Detect which cell encompasses the target text, then output its (X, Y) center coordinate. 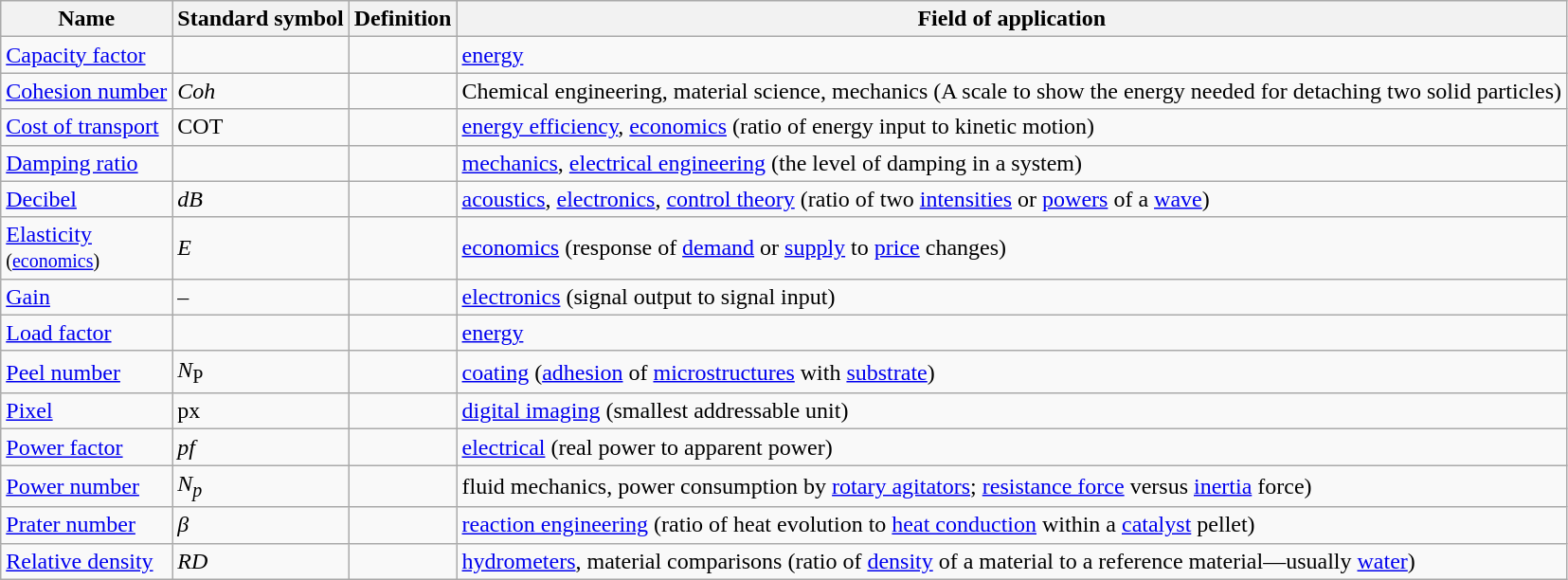
px (261, 411)
pf (261, 447)
dB (261, 199)
Chemical engineering, material science, mechanics (A scale to show the energy needed for detaching two solid particles) (1012, 91)
Relative density (87, 561)
fluid mechanics, power consumption by rotary agitators; resistance force versus inertia force) (1012, 486)
Damping ratio (87, 163)
Elasticity(economics) (87, 248)
Pixel (87, 411)
acoustics, electronics, control theory (ratio of two intensities or powers of a wave) (1012, 199)
Prater number (87, 525)
NP (261, 372)
Standard symbol (261, 19)
Coh (261, 91)
Power number (87, 486)
COT (261, 127)
Definition (403, 19)
energy efficiency, economics (ratio of energy input to kinetic motion) (1012, 127)
Capacity factor (87, 55)
Load factor (87, 333)
E (261, 248)
reaction engineering (ratio of heat evolution to heat conduction within a catalyst pellet) (1012, 525)
– (261, 297)
economics (response of demand or supply to price changes) (1012, 248)
Field of application (1012, 19)
electronics (signal output to signal input) (1012, 297)
Gain (87, 297)
Name (87, 19)
RD (261, 561)
Power factor (87, 447)
electrical (real power to apparent power) (1012, 447)
Cohesion number (87, 91)
mechanics, electrical engineering (the level of damping in a system) (1012, 163)
β (261, 525)
coating (adhesion of microstructures with substrate) (1012, 372)
Decibel (87, 199)
Peel number (87, 372)
Cost of transport (87, 127)
digital imaging (smallest addressable unit) (1012, 411)
Np (261, 486)
hydrometers, material comparisons (ratio of density of a material to a reference material—usually water) (1012, 561)
